Provide the (x, y) coordinate of the cell's center where the given text is located.  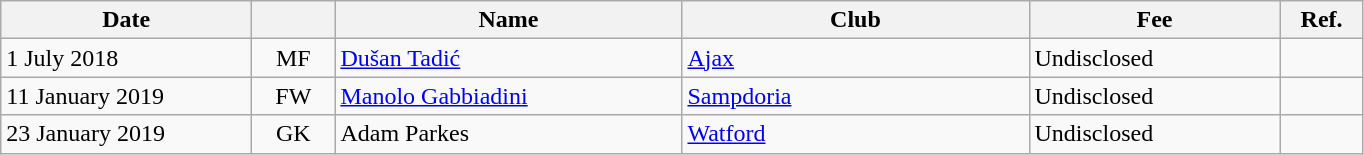
Name (508, 20)
Dušan Tadić (508, 58)
Sampdoria (856, 96)
Date (126, 20)
Ref. (1322, 20)
MF (294, 58)
Fee (1154, 20)
FW (294, 96)
Ajax (856, 58)
Watford (856, 134)
GK (294, 134)
Manolo Gabbiadini (508, 96)
11 January 2019 (126, 96)
Adam Parkes (508, 134)
1 July 2018 (126, 58)
23 January 2019 (126, 134)
Club (856, 20)
